Extract the [x, y] coordinate from the center of the cell holding the provided text.  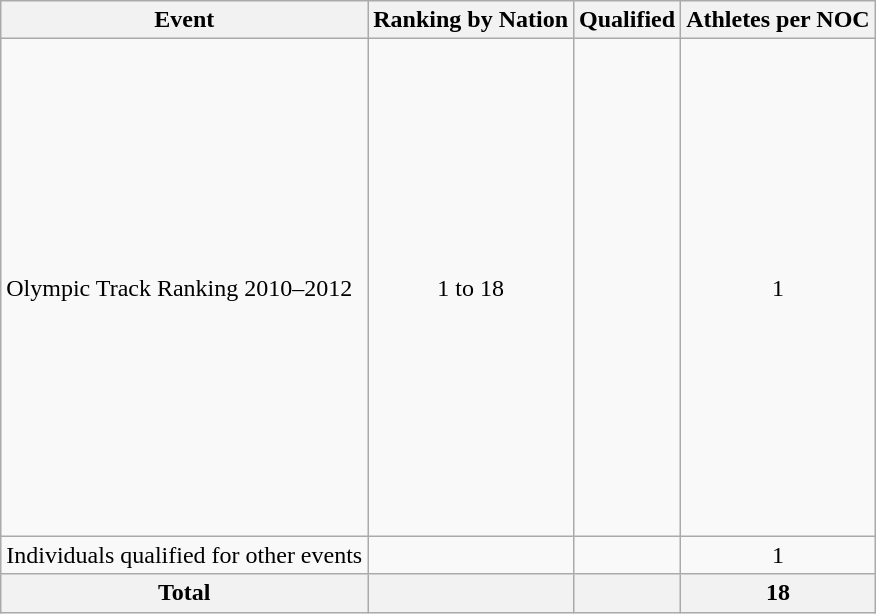
Qualified [628, 20]
Individuals qualified for other events [184, 555]
Total [184, 593]
Event [184, 20]
1 to 18 [471, 288]
18 [778, 593]
Athletes per NOC [778, 20]
Olympic Track Ranking 2010–2012 [184, 288]
Ranking by Nation [471, 20]
